Determine the [X, Y] coordinate at the center of the cell enclosing the given text.  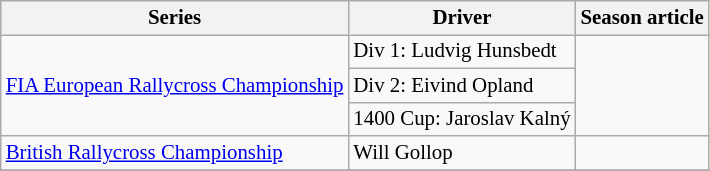
FIA European Rallycross Championship [175, 85]
Div 2: Eivind Opland [462, 85]
1400 Cup: Jaroslav Kalný [462, 119]
Season article [642, 18]
Series [175, 18]
British Rallycross Championship [175, 153]
Will Gollop [462, 153]
Driver [462, 18]
Div 1: Ludvig Hunsbedt [462, 51]
